Determine the (x, y) coordinate at the center of the cell enclosing the given text.  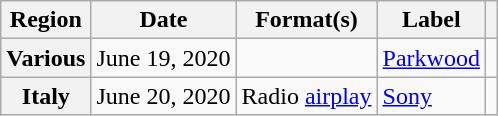
June 20, 2020 (164, 96)
Date (164, 20)
Region (46, 20)
Sony (431, 96)
Parkwood (431, 58)
Various (46, 58)
Format(s) (306, 20)
Label (431, 20)
Radio airplay (306, 96)
Italy (46, 96)
June 19, 2020 (164, 58)
